Capture the cell that displays the provided text and extract its [x, y] central coordinate. 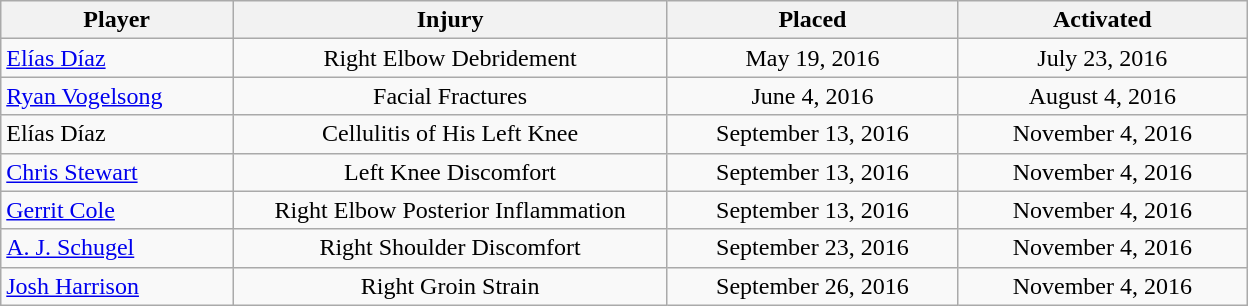
Injury [450, 20]
Right Groin Strain [450, 286]
Josh Harrison [117, 286]
Gerrit Cole [117, 210]
Player [117, 20]
Right Elbow Debridement [450, 58]
September 23, 2016 [812, 248]
A. J. Schugel [117, 248]
July 23, 2016 [1102, 58]
Right Elbow Posterior Inflammation [450, 210]
Chris Stewart [117, 172]
Activated [1102, 20]
Facial Fractures [450, 96]
Right Shoulder Discomfort [450, 248]
Left Knee Discomfort [450, 172]
September 26, 2016 [812, 286]
Cellulitis of His Left Knee [450, 134]
Placed [812, 20]
June 4, 2016 [812, 96]
Ryan Vogelsong [117, 96]
May 19, 2016 [812, 58]
August 4, 2016 [1102, 96]
